Locate the cell with the specified text and output its (X, Y) center coordinate. 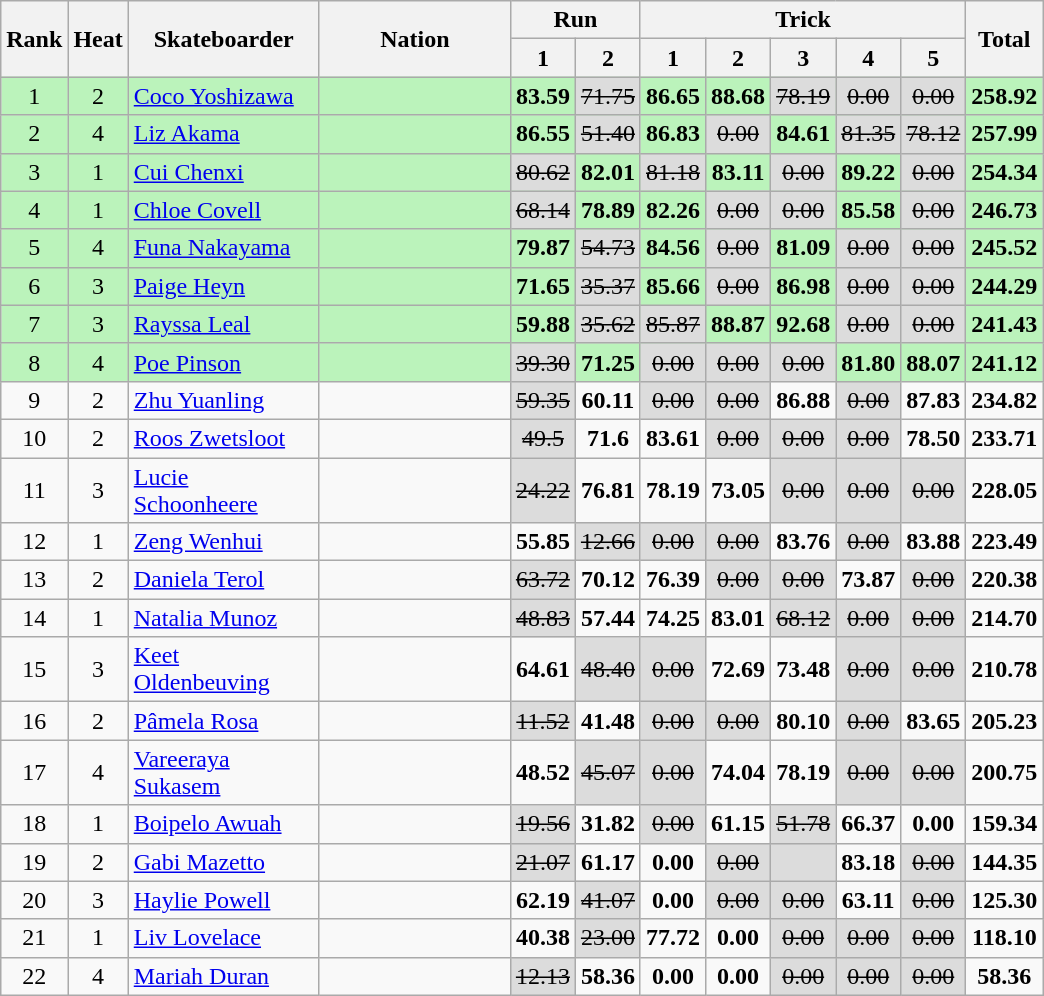
159.34 (1004, 824)
18 (34, 824)
85.87 (672, 324)
71.75 (608, 96)
Total (1004, 39)
223.49 (1004, 542)
71.65 (542, 286)
81.35 (868, 134)
Liz Akama (224, 134)
17 (34, 772)
Pâmela Rosa (224, 721)
24.22 (542, 490)
241.12 (1004, 362)
62.19 (542, 900)
68.12 (804, 618)
Vareeraya Sukasem (224, 772)
Gabi Mazetto (224, 862)
54.73 (608, 248)
82.26 (672, 210)
51.40 (608, 134)
86.55 (542, 134)
Mariah Duran (224, 976)
21 (34, 938)
92.68 (804, 324)
81.80 (868, 362)
80.10 (804, 721)
73.48 (804, 670)
78.12 (934, 134)
88.07 (934, 362)
22 (34, 976)
83.18 (868, 862)
Haylie Powell (224, 900)
233.71 (1004, 438)
Natalia Munoz (224, 618)
73.05 (738, 490)
13 (34, 580)
19.56 (542, 824)
89.22 (868, 172)
246.73 (1004, 210)
Daniela Terol (224, 580)
76.39 (672, 580)
16 (34, 721)
83.65 (934, 721)
45.07 (608, 772)
60.11 (608, 400)
Funa Nakayama (224, 248)
Nation (414, 39)
63.72 (542, 580)
79.87 (542, 248)
82.01 (608, 172)
Liv Lovelace (224, 938)
144.35 (1004, 862)
15 (34, 670)
88.68 (738, 96)
57.44 (608, 618)
61.15 (738, 824)
258.92 (1004, 96)
41.48 (608, 721)
Coco Yoshizawa (224, 96)
72.69 (738, 670)
7 (34, 324)
Lucie Schoonheere (224, 490)
83.88 (934, 542)
70.12 (608, 580)
83.01 (738, 618)
86.88 (804, 400)
6 (34, 286)
Trick (802, 20)
83.76 (804, 542)
51.78 (804, 824)
63.11 (868, 900)
220.38 (1004, 580)
Zhu Yuanling (224, 400)
84.61 (804, 134)
39.30 (542, 362)
11 (34, 490)
86.83 (672, 134)
200.75 (1004, 772)
83.59 (542, 96)
35.62 (608, 324)
257.99 (1004, 134)
74.25 (672, 618)
214.70 (1004, 618)
228.05 (1004, 490)
55.85 (542, 542)
23.00 (608, 938)
81.18 (672, 172)
12 (34, 542)
66.37 (868, 824)
11.52 (542, 721)
19 (34, 862)
244.29 (1004, 286)
Skateboarder (224, 39)
78.89 (608, 210)
86.65 (672, 96)
49.5 (542, 438)
64.61 (542, 670)
Chloe Covell (224, 210)
205.23 (1004, 721)
71.6 (608, 438)
85.58 (868, 210)
20 (34, 900)
48.40 (608, 670)
31.82 (608, 824)
71.25 (608, 362)
74.04 (738, 772)
Paige Heyn (224, 286)
59.88 (542, 324)
81.09 (804, 248)
48.83 (542, 618)
68.14 (542, 210)
Boipelo Awuah (224, 824)
Poe Pinson (224, 362)
80.62 (542, 172)
86.98 (804, 286)
48.52 (542, 772)
85.66 (672, 286)
12.13 (542, 976)
59.35 (542, 400)
61.17 (608, 862)
Keet Oldenbeuving (224, 670)
Roos Zwetsloot (224, 438)
73.87 (868, 580)
Cui Chenxi (224, 172)
234.82 (1004, 400)
41.07 (608, 900)
35.37 (608, 286)
83.61 (672, 438)
10 (34, 438)
Run (575, 20)
76.81 (608, 490)
14 (34, 618)
254.34 (1004, 172)
210.78 (1004, 670)
9 (34, 400)
78.50 (934, 438)
Rayssa Leal (224, 324)
Zeng Wenhui (224, 542)
87.83 (934, 400)
83.11 (738, 172)
125.30 (1004, 900)
8 (34, 362)
Rank (34, 39)
77.72 (672, 938)
21.07 (542, 862)
118.10 (1004, 938)
84.56 (672, 248)
241.43 (1004, 324)
245.52 (1004, 248)
40.38 (542, 938)
12.66 (608, 542)
88.87 (738, 324)
Heat (98, 39)
